Capture the cell that displays the provided text and extract its [X, Y] central coordinate. 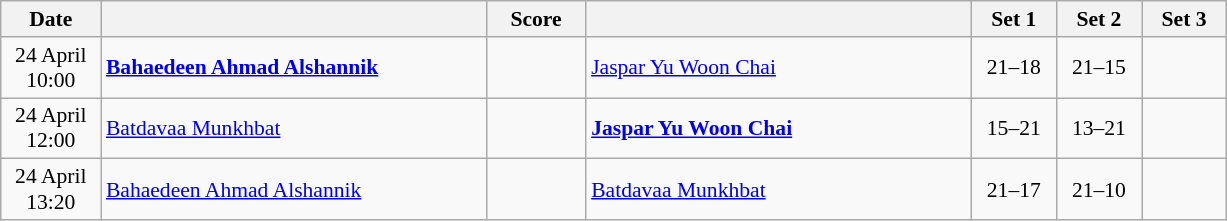
24 April 10:00 [51, 68]
24 April 13:20 [51, 190]
Set 2 [1098, 19]
15–21 [1014, 128]
Set 1 [1014, 19]
21–18 [1014, 68]
24 April 12:00 [51, 128]
Date [51, 19]
21–17 [1014, 190]
13–21 [1098, 128]
21–15 [1098, 68]
Score [536, 19]
Set 3 [1184, 19]
21–10 [1098, 190]
